Scan for the cell matching the given text and deliver its [x, y] coordinate at center. 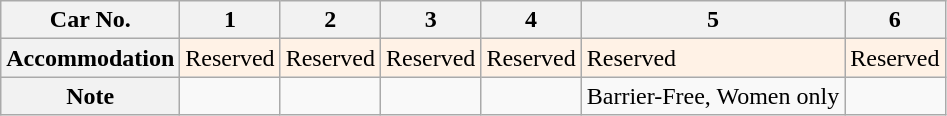
5 [712, 20]
2 [330, 20]
3 [431, 20]
Note [90, 96]
1 [230, 20]
4 [531, 20]
Accommodation [90, 58]
Barrier-Free, Women only [712, 96]
6 [895, 20]
Car No. [90, 20]
